Detect which cell encompasses the target text, then output its (X, Y) center coordinate. 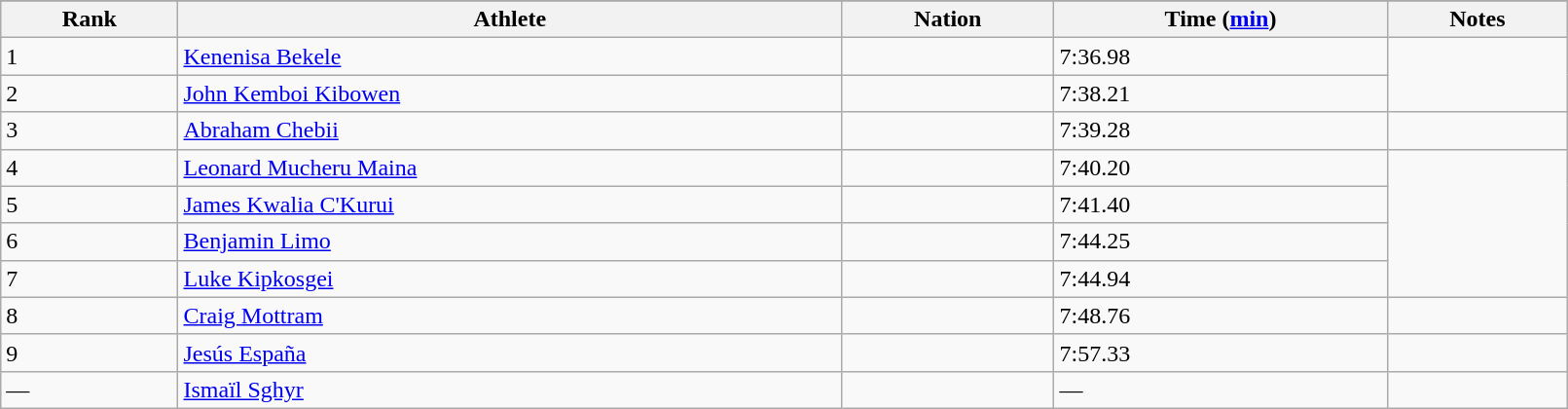
5 (90, 204)
1 (90, 56)
2 (90, 93)
Abraham Chebii (510, 130)
7:38.21 (1221, 93)
3 (90, 130)
Notes (1477, 19)
7:36.98 (1221, 56)
9 (90, 353)
Craig Mottram (510, 316)
7:57.33 (1221, 353)
7:48.76 (1221, 316)
6 (90, 242)
7:41.40 (1221, 204)
8 (90, 316)
7:40.20 (1221, 167)
7 (90, 279)
7:44.25 (1221, 242)
7:44.94 (1221, 279)
Nation (948, 19)
Time (min) (1221, 19)
Rank (90, 19)
4 (90, 167)
Ismaïl Sghyr (510, 390)
Kenenisa Bekele (510, 56)
7:39.28 (1221, 130)
John Kemboi Kibowen (510, 93)
Benjamin Limo (510, 242)
Leonard Mucheru Maina (510, 167)
Athlete (510, 19)
Luke Kipkosgei (510, 279)
James Kwalia C'Kurui (510, 204)
Jesús España (510, 353)
